For the text-containing cell, return its midpoint in (x, y) coordinate format. 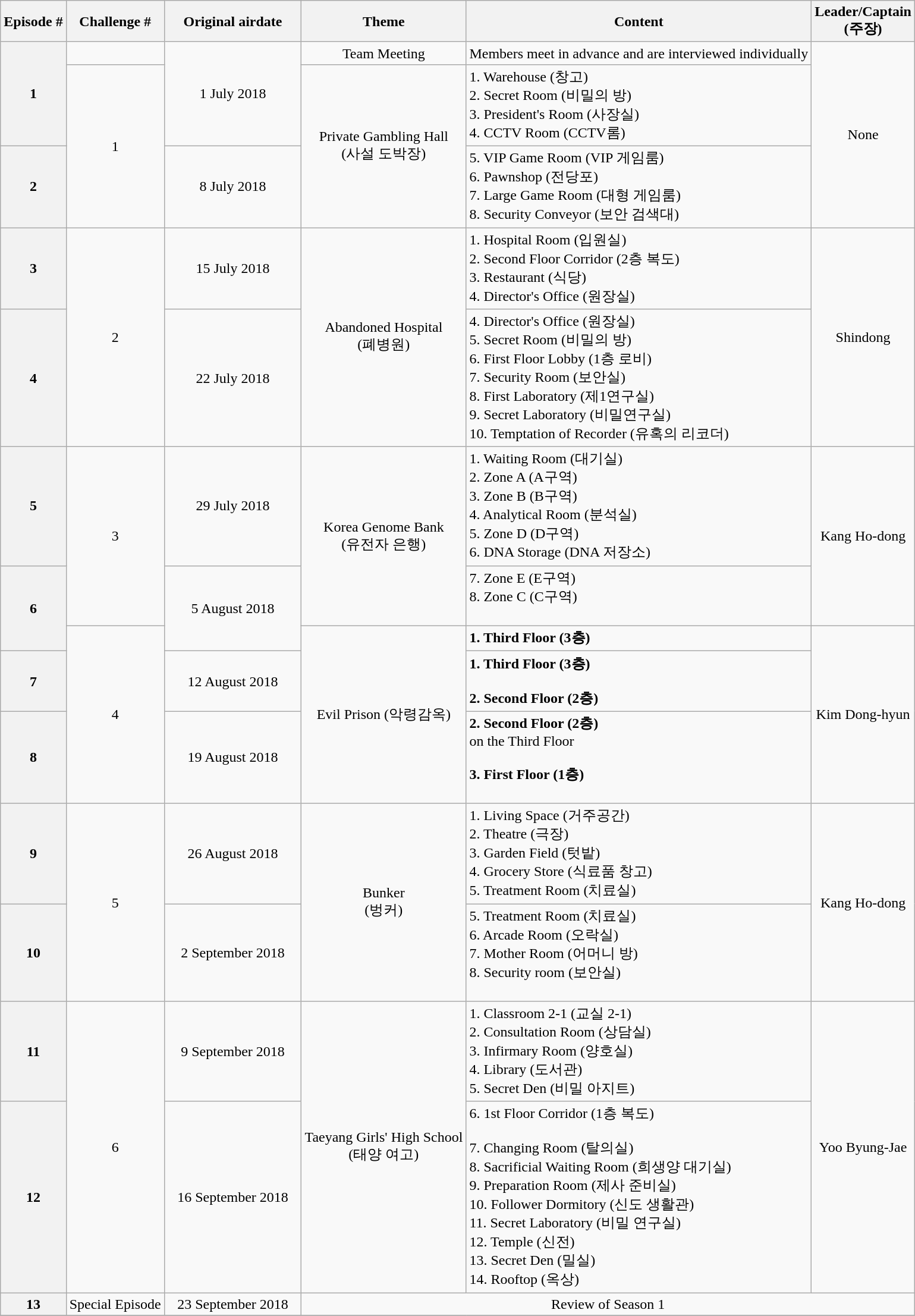
19 August 2018 (233, 758)
10 (33, 953)
5. Treatment Room (치료실)6. Arcade Room (오락실)7. Mother Room (어머니 방)8. Security room (보안실) (639, 953)
Original airdate (233, 21)
13 (33, 1304)
Leader/Captain(주장) (863, 21)
Shindong (863, 337)
1 July 2018 (233, 94)
1. Classroom 2-1 (교실 2-1)2. Consultation Room (상담실)3. Infirmary Room (양호실)4. Library (도서관)5. Secret Den (비밀 아지트) (639, 1051)
29 July 2018 (233, 506)
16 September 2018 (233, 1197)
1. Living Space (거주공간)2. Theatre (극장)3. Garden Field (텃밭)4. Grocery Store (식료품 창고)5. Treatment Room (치료실) (639, 854)
Bunker(벙커) (384, 903)
Korea Genome Bank(유전자 은행) (384, 536)
Content (639, 21)
Challenge # (115, 21)
7. Zone E (E구역)8. Zone C (C구역) (639, 596)
1. Third Floor (3층)2. Second Floor (2층) (639, 681)
11 (33, 1051)
Yoo Byung-Jae (863, 1147)
9 September 2018 (233, 1051)
Episode # (33, 21)
12 (33, 1197)
26 August 2018 (233, 854)
Theme (384, 21)
5 August 2018 (233, 608)
1. Third Floor (3층) (639, 639)
23 September 2018 (233, 1304)
5. VIP Game Room (VIP 게임룸)6. Pawnshop (전당포)7. Large Game Room (대형 게임룸)8. Security Conveyor (보안 검색대) (639, 187)
Kim Dong-hyun (863, 715)
8 July 2018 (233, 187)
7 (33, 681)
None (863, 134)
Special Episode (115, 1304)
Review of Season 1 (608, 1304)
22 July 2018 (233, 378)
8 (33, 758)
Taeyang Girls' High School(태양 여고) (384, 1147)
9 (33, 854)
Members meet in advance and are interviewed individually (639, 53)
1. Waiting Room (대기실)2. Zone A (A구역)3. Zone B (B구역)4. Analytical Room (분석실)5. Zone D (D구역)6. DNA Storage (DNA 저장소) (639, 506)
2 September 2018 (233, 953)
Evil Prison (악령감옥) (384, 715)
12 August 2018 (233, 681)
Private Gambling Hall(사설 도박장) (384, 146)
2. Second Floor (2층) on the Third Floor3. First Floor (1층) (639, 758)
1. Hospital Room (입원실)2. Second Floor Corridor (2층 복도)3. Restaurant (식당)4. Director's Office (원장실) (639, 268)
Abandoned Hospital(폐병원) (384, 337)
Team Meeting (384, 53)
15 July 2018 (233, 268)
1. Warehouse (창고)2. Secret Room (비밀의 방)3. President's Room (사장실)4. CCTV Room (CCTV롬) (639, 105)
